Determine the [X, Y] coordinate at the center of the cell enclosing the given text.  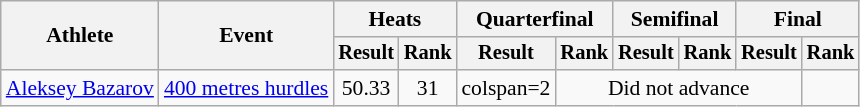
31 [428, 88]
Final [798, 19]
Aleksey Bazarov [80, 88]
Heats [394, 19]
Quarterfinal [534, 19]
Athlete [80, 36]
Semifinal [674, 19]
50.33 [366, 88]
Event [246, 36]
Did not advance [678, 88]
400 metres hurdles [246, 88]
colspan=2 [506, 88]
